Detect which cell encompasses the target text, then output its (x, y) center coordinate. 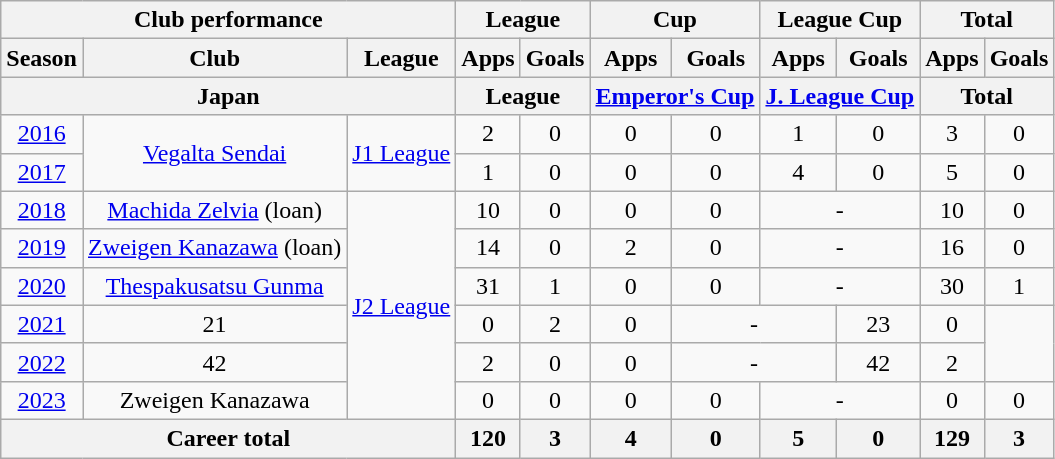
31 (488, 286)
Machida Zelvia (loan) (214, 210)
Vegalta Sendai (214, 153)
2016 (42, 134)
30 (952, 286)
2019 (42, 248)
J1 League (402, 153)
Club (214, 58)
120 (488, 438)
Zweigen Kanazawa (loan) (214, 248)
Thespakusatsu Gunma (214, 286)
J2 League (402, 305)
Season (42, 58)
16 (952, 248)
14 (488, 248)
J. League Cup (840, 96)
2018 (42, 210)
Cup (675, 20)
2021 (42, 324)
Career total (228, 438)
Club performance (228, 20)
2023 (42, 400)
2022 (42, 362)
129 (952, 438)
Emperor's Cup (675, 96)
21 (214, 324)
2020 (42, 286)
Zweigen Kanazawa (214, 400)
Japan (228, 96)
23 (878, 324)
2017 (42, 172)
League Cup (840, 20)
